Find where the given text appears and provide that cell's center as [X, Y] coordinate. 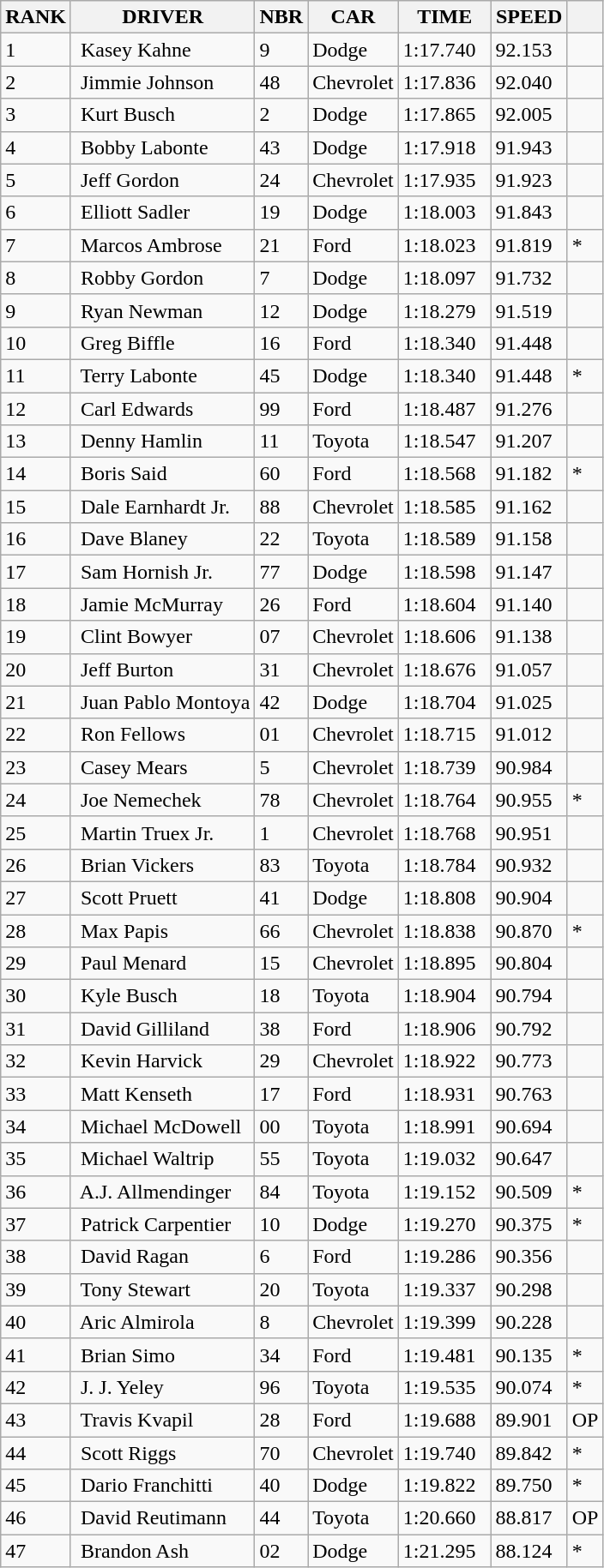
1:19.286 [444, 1257]
Marcos Ambrose [162, 245]
07 [281, 637]
91.162 [528, 507]
83 [281, 865]
4 [36, 147]
1:17.935 [444, 180]
77 [281, 572]
90.228 [528, 1322]
Dale Earnhardt Jr. [162, 507]
96 [281, 1387]
37 [36, 1224]
1:18.487 [444, 409]
92.153 [528, 50]
1:18.838 [444, 930]
1:19.399 [444, 1322]
Jamie McMurray [162, 604]
Brian Vickers [162, 865]
90.509 [528, 1192]
91.843 [528, 213]
91.057 [528, 670]
Jeff Burton [162, 670]
91.276 [528, 409]
1:18.585 [444, 507]
Paul Menard [162, 964]
1:19.740 [444, 1453]
3 [36, 115]
NBR [281, 17]
90.984 [528, 767]
A.J. Allmendinger [162, 1192]
1:17.865 [444, 115]
Michael Waltrip [162, 1159]
Terry Labonte [162, 375]
1:19.152 [444, 1192]
1:18.768 [444, 832]
02 [281, 1551]
91.207 [528, 442]
1:19.688 [444, 1420]
1:17.918 [444, 147]
23 [36, 767]
14 [36, 474]
Sam Hornish Jr. [162, 572]
90.763 [528, 1094]
Boris Said [162, 474]
Aric Almirola [162, 1322]
89.842 [528, 1453]
89.901 [528, 1420]
88 [281, 507]
91.732 [528, 278]
46 [36, 1518]
Joe Nemechek [162, 800]
CAR [353, 17]
1:18.606 [444, 637]
David Reutimann [162, 1518]
35 [36, 1159]
00 [281, 1126]
1:18.991 [444, 1126]
25 [36, 832]
SPEED [528, 17]
RANK [36, 17]
1:18.279 [444, 310]
Kurt Busch [162, 115]
01 [281, 735]
90.773 [528, 1061]
1:18.547 [444, 442]
Casey Mears [162, 767]
1:18.604 [444, 604]
1:18.676 [444, 670]
Brian Simo [162, 1355]
55 [281, 1159]
1:19.337 [444, 1289]
90.792 [528, 1029]
30 [36, 996]
Juan Pablo Montoya [162, 702]
84 [281, 1192]
1:21.295 [444, 1551]
90.870 [528, 930]
David Gilliland [162, 1029]
Brandon Ash [162, 1551]
Kevin Harvick [162, 1061]
78 [281, 800]
1:17.836 [444, 82]
90.375 [528, 1224]
1:19.032 [444, 1159]
Bobby Labonte [162, 147]
1:18.808 [444, 898]
Scott Riggs [162, 1453]
90.135 [528, 1355]
1:18.764 [444, 800]
1:18.784 [444, 865]
1:18.904 [444, 996]
90.904 [528, 898]
1:19.535 [444, 1387]
1:20.660 [444, 1518]
91.012 [528, 735]
90.647 [528, 1159]
91.147 [528, 572]
91.819 [528, 245]
DRIVER [162, 17]
33 [36, 1094]
Patrick Carpentier [162, 1224]
27 [36, 898]
Denny Hamlin [162, 442]
90.298 [528, 1289]
91.519 [528, 310]
1:18.589 [444, 539]
91.138 [528, 637]
90.074 [528, 1387]
Jimmie Johnson [162, 82]
1:17.740 [444, 50]
92.005 [528, 115]
91.943 [528, 147]
48 [281, 82]
1:18.715 [444, 735]
Max Papis [162, 930]
Ron Fellows [162, 735]
Jeff Gordon [162, 180]
Carl Edwards [162, 409]
Scott Pruett [162, 898]
90.804 [528, 964]
1:18.739 [444, 767]
36 [36, 1192]
Martin Truex Jr. [162, 832]
91.923 [528, 180]
1:18.906 [444, 1029]
Dario Franchitti [162, 1486]
1:18.003 [444, 213]
1:19.270 [444, 1224]
J. J. Yeley [162, 1387]
1:18.097 [444, 278]
Kasey Kahne [162, 50]
Robby Gordon [162, 278]
90.932 [528, 865]
1:18.704 [444, 702]
1:19.822 [444, 1486]
39 [36, 1289]
1:18.568 [444, 474]
Michael McDowell [162, 1126]
89.750 [528, 1486]
60 [281, 474]
88.124 [528, 1551]
91.025 [528, 702]
Dave Blaney [162, 539]
1:18.598 [444, 572]
13 [36, 442]
Tony Stewart [162, 1289]
90.356 [528, 1257]
Elliott Sadler [162, 213]
Matt Kenseth [162, 1094]
Travis Kvapil [162, 1420]
1:18.922 [444, 1061]
91.182 [528, 474]
66 [281, 930]
TIME [444, 17]
Greg Biffle [162, 343]
1:18.895 [444, 964]
92.040 [528, 82]
88.817 [528, 1518]
47 [36, 1551]
32 [36, 1061]
1:18.931 [444, 1094]
90.955 [528, 800]
1:19.481 [444, 1355]
1:18.023 [444, 245]
90.794 [528, 996]
70 [281, 1453]
90.694 [528, 1126]
Kyle Busch [162, 996]
99 [281, 409]
Clint Bowyer [162, 637]
Ryan Newman [162, 310]
91.158 [528, 539]
90.951 [528, 832]
David Ragan [162, 1257]
91.140 [528, 604]
